Provide the (X, Y) coordinate of the cell's center where the given text is located.  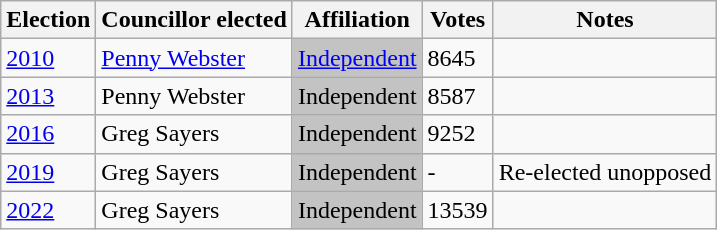
9252 (458, 134)
2013 (48, 96)
- (458, 172)
Councillor elected (194, 20)
Notes (605, 20)
13539 (458, 210)
8587 (458, 96)
Re-elected unopposed (605, 172)
Votes (458, 20)
2022 (48, 210)
8645 (458, 58)
2016 (48, 134)
Election (48, 20)
2019 (48, 172)
2010 (48, 58)
Affiliation (357, 20)
